Return (X, Y) of the center of cell containing provided text 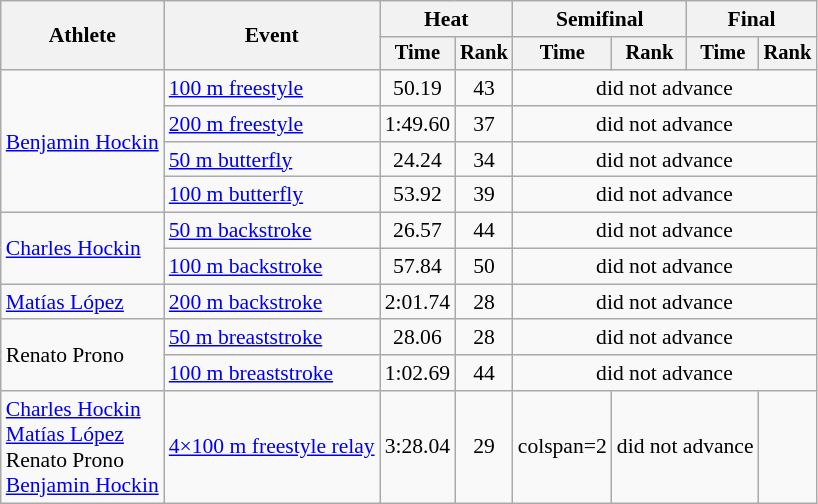
Final (752, 19)
57.84 (418, 267)
colspan=2 (562, 447)
28.06 (418, 338)
Event (272, 36)
200 m backstroke (272, 302)
Semifinal (600, 19)
2:01.74 (418, 302)
3:28.04 (418, 447)
Renato Prono (82, 356)
26.57 (418, 231)
100 m freestyle (272, 88)
100 m butterfly (272, 195)
100 m backstroke (272, 267)
Heat (446, 19)
39 (484, 195)
50 m butterfly (272, 160)
50 m backstroke (272, 231)
Charles HockinMatías LópezRenato PronoBenjamin Hockin (82, 447)
1:49.60 (418, 124)
24.24 (418, 160)
Athlete (82, 36)
34 (484, 160)
53.92 (418, 195)
Charles Hockin (82, 248)
1:02.69 (418, 373)
4×100 m freestyle relay (272, 447)
50 (484, 267)
200 m freestyle (272, 124)
43 (484, 88)
50 m breaststroke (272, 338)
29 (484, 447)
Matías López (82, 302)
37 (484, 124)
Benjamin Hockin (82, 141)
50.19 (418, 88)
100 m breaststroke (272, 373)
